From the cell containing the given text, extract its center point as (X, Y) coordinate. 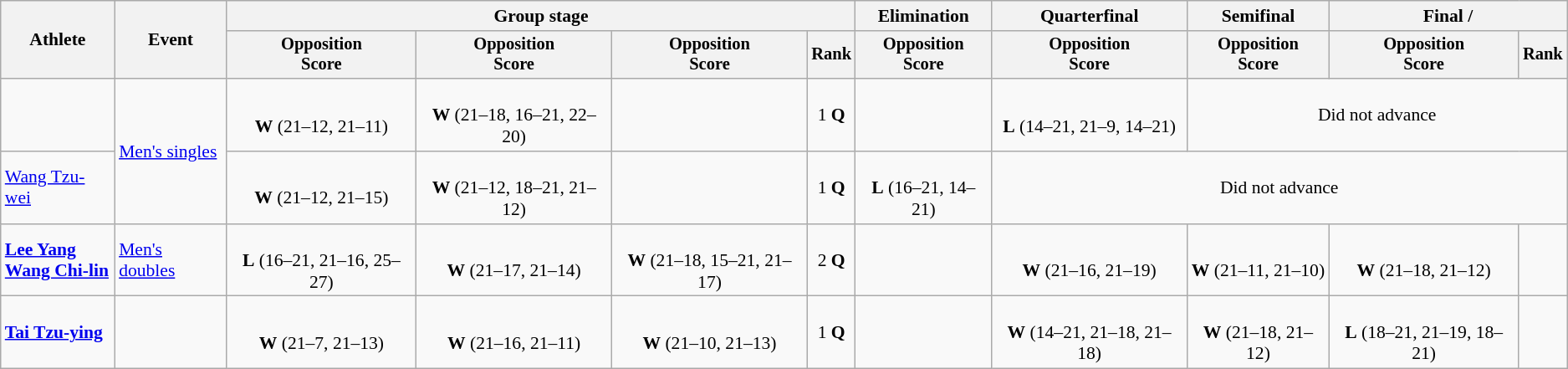
Men's singles (171, 151)
W (21–18, 15–21, 21–17) (710, 261)
W (21–12, 21–15) (321, 187)
Athlete (58, 40)
Quarterfinal (1090, 16)
Wang Tzu-wei (58, 187)
Elimination (923, 16)
W (21–12, 21–11) (321, 115)
W (21–7, 21–13) (321, 333)
Lee YangWang Chi-lin (58, 261)
Final / (1448, 16)
W (21–12, 18–21, 21–12) (514, 187)
L (16–21, 21–16, 25–27) (321, 261)
Semifinal (1259, 16)
L (18–21, 21–19, 18–21) (1423, 333)
W (21–16, 21–19) (1090, 261)
Event (171, 40)
W (21–10, 21–13) (710, 333)
W (21–11, 21–10) (1259, 261)
2 Q (831, 261)
W (14–21, 21–18, 21–18) (1090, 333)
W (21–18, 16–21, 22–20) (514, 115)
L (16–21, 14–21) (923, 187)
Men's doubles (171, 261)
Group stage (541, 16)
L (14–21, 21–9, 14–21) (1090, 115)
Tai Tzu-ying (58, 333)
W (21–17, 21–14) (514, 261)
W (21–16, 21–11) (514, 333)
